Find where the given text appears and provide that cell's center as [X, Y] coordinate. 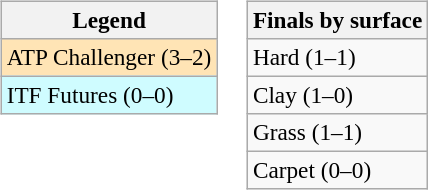
Finals by surface [337, 20]
ITF Futures (0–0) [108, 95]
ATP Challenger (3–2) [108, 57]
Hard (1–1) [337, 57]
Clay (1–0) [337, 95]
Grass (1–1) [337, 133]
Legend [108, 20]
Carpet (0–0) [337, 171]
